Return the (x, y) coordinate for the center point of the cell that contains the specified text.  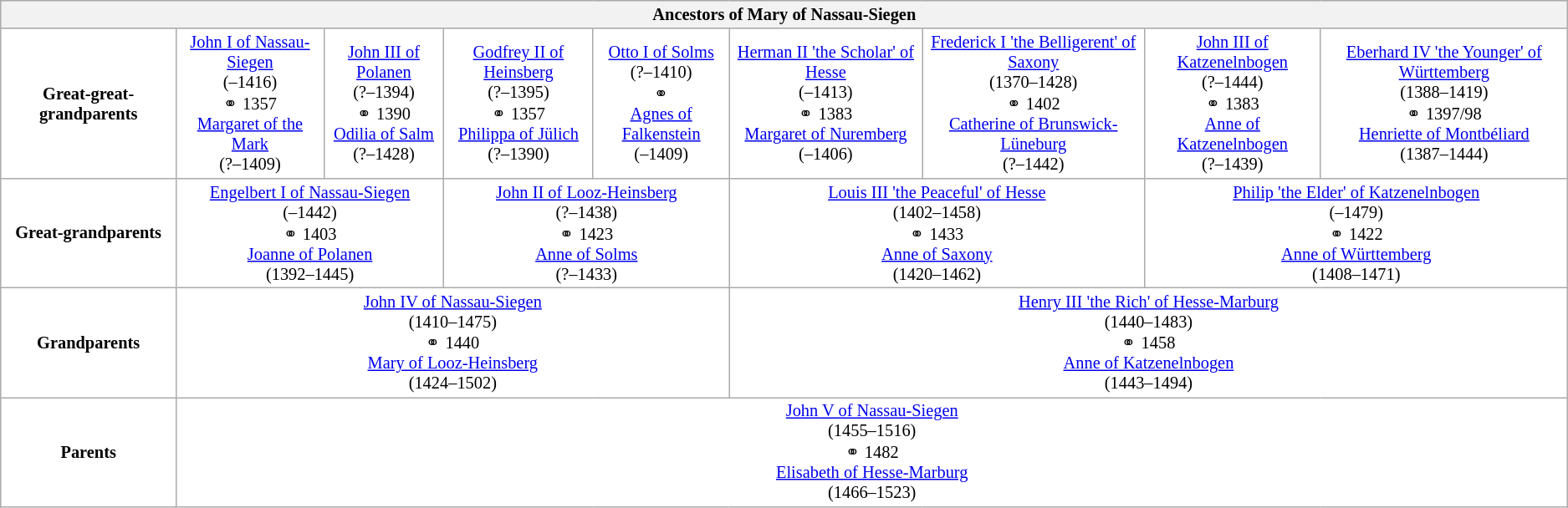
Ancestors of Mary of Nassau-Siegen (784, 14)
John V of Nassau-Siegen(1455–1516)⚭ 1482Elisabeth of Hesse-Marburg(1466–1523) (872, 451)
Great-great-grandparents (89, 104)
Frederick I 'the Belligerent' of Saxony(1370–1428)⚭ 1402Catherine of Brunswick-Lüneburg(?–1442) (1034, 104)
John III of Katzenelnbogen(?–1444)⚭ 1383Anne of Katzenelnbogen(?–1439) (1233, 104)
Herman II 'the Scholar' of Hesse(–1413)⚭ 1383Margaret of Nuremberg(–1406) (826, 104)
Eberhard IV 'the Younger' of Württemberg(1388–1419)⚭ 1397/98Henriette of Montbéliard(1387–1444) (1444, 104)
John II of Looz-Heinsberg(?–1438)⚭ 1423Anne of Solms(?–1433) (587, 232)
Godfrey II of Heinsberg(?–1395)⚭ 1357Philippa of Jülich(?–1390) (518, 104)
Grandparents (89, 343)
Philip 'the Elder' of Katzenelnbogen(–1479)⚭ 1422Anne of Württemberg(1408–1471) (1356, 232)
Parents (89, 451)
Henry III 'the Rich' of Hesse-Marburg(1440–1483)⚭ 1458Anne of Katzenelnbogen(1443–1494) (1149, 343)
John I of Nassau-Siegen(–1416)⚭ 1357Margaret of the Mark(?–1409) (251, 104)
John III of Polanen(?–1394)⚭ 1390Odilia of Salm(?–1428) (383, 104)
John IV of Nassau-Siegen(1410–1475)⚭ 1440Mary of Looz-Heinsberg(1424–1502) (453, 343)
Great-grandparents (89, 232)
Louis III 'the Peaceful' of Hesse(1402–1458)⚭ 1433Anne of Saxony(1420–1462) (937, 232)
Otto I of Solms(?–1410)⚭Agnes of Falkenstein(–1409) (661, 104)
Engelbert I of Nassau-Siegen(–1442)⚭ 1403Joanne of Polanen(1392–1445) (310, 232)
